Capture the cell that displays the provided text and extract its (X, Y) central coordinate. 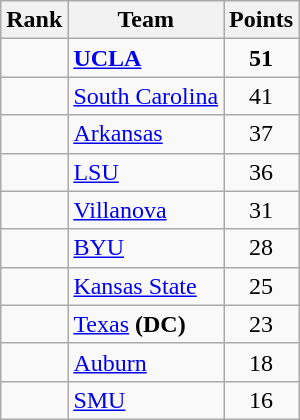
36 (262, 172)
Arkansas (146, 134)
25 (262, 286)
SMU (146, 400)
31 (262, 210)
BYU (146, 248)
Kansas State (146, 286)
South Carolina (146, 96)
23 (262, 324)
Points (262, 20)
Auburn (146, 362)
LSU (146, 172)
37 (262, 134)
UCLA (146, 58)
16 (262, 400)
28 (262, 248)
18 (262, 362)
Rank (34, 20)
51 (262, 58)
Villanova (146, 210)
Texas (DC) (146, 324)
41 (262, 96)
Team (146, 20)
